Search for the cell housing the specified text and yield its [X, Y] center coordinate. 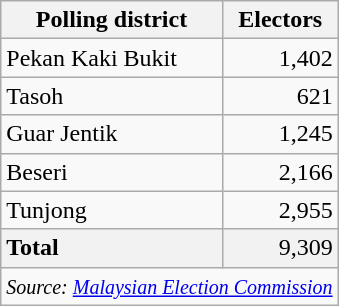
Electors [280, 20]
Tunjong [112, 210]
2,955 [280, 210]
Polling district [112, 20]
9,309 [280, 248]
Total [112, 248]
Guar Jentik [112, 134]
621 [280, 96]
Source: Malaysian Election Commission [170, 286]
2,166 [280, 172]
Beseri [112, 172]
Pekan Kaki Bukit [112, 58]
1,402 [280, 58]
Tasoh [112, 96]
1,245 [280, 134]
